Return the (X, Y) coordinate for the center point of the cell that contains the specified text.  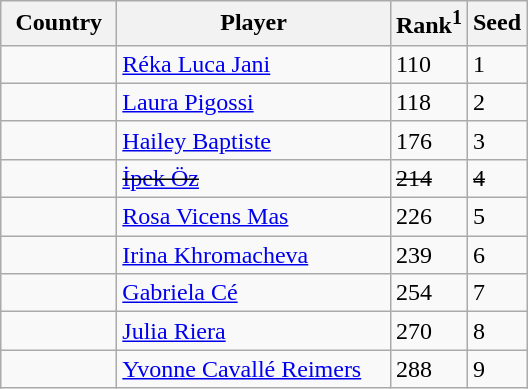
6 (496, 255)
Rosa Vicens Mas (254, 217)
214 (428, 178)
118 (428, 102)
288 (428, 369)
5 (496, 217)
Yvonne Cavallé Reimers (254, 369)
Réka Luca Jani (254, 64)
Country (59, 24)
Irina Khromacheva (254, 255)
2 (496, 102)
226 (428, 217)
İpek Öz (254, 178)
7 (496, 293)
4 (496, 178)
3 (496, 140)
Rank1 (428, 24)
254 (428, 293)
176 (428, 140)
1 (496, 64)
Hailey Baptiste (254, 140)
270 (428, 331)
110 (428, 64)
Seed (496, 24)
Player (254, 24)
9 (496, 369)
239 (428, 255)
Julia Riera (254, 331)
Laura Pigossi (254, 102)
Gabriela Cé (254, 293)
8 (496, 331)
